From the cell containing the given text, extract its center point as (x, y) coordinate. 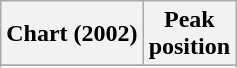
Chart (2002) (72, 34)
Peak position (189, 34)
